Return (x, y) of the center of cell containing provided text 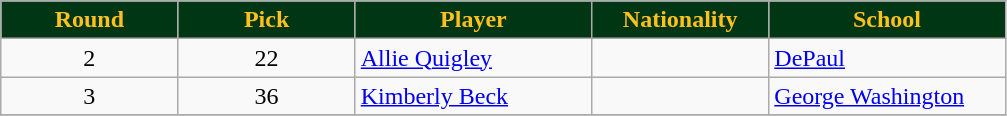
Allie Quigley (473, 58)
Pick (266, 20)
36 (266, 96)
George Washington (887, 96)
School (887, 20)
Nationality (680, 20)
Player (473, 20)
DePaul (887, 58)
2 (90, 58)
Round (90, 20)
3 (90, 96)
22 (266, 58)
Kimberly Beck (473, 96)
